Detect which cell encompasses the target text, then output its [X, Y] center coordinate. 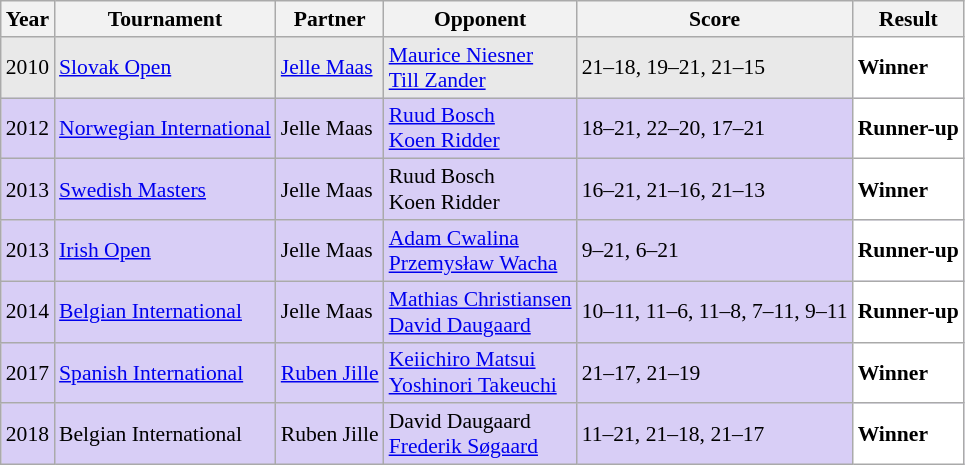
Irish Open [165, 250]
Keiichiro Matsui Yoshinori Takeuchi [480, 372]
Adam Cwalina Przemysław Wacha [480, 250]
Mathias Christiansen David Daugaard [480, 312]
2012 [28, 128]
2017 [28, 372]
11–21, 21–18, 21–17 [715, 434]
21–17, 21–19 [715, 372]
18–21, 22–20, 17–21 [715, 128]
Year [28, 19]
2010 [28, 68]
2014 [28, 312]
10–11, 11–6, 11–8, 7–11, 9–11 [715, 312]
2018 [28, 434]
Norwegian International [165, 128]
Tournament [165, 19]
Swedish Masters [165, 190]
David Daugaard Frederik Søgaard [480, 434]
Spanish International [165, 372]
Result [908, 19]
9–21, 6–21 [715, 250]
Opponent [480, 19]
Score [715, 19]
Partner [330, 19]
Slovak Open [165, 68]
Maurice Niesner Till Zander [480, 68]
21–18, 19–21, 21–15 [715, 68]
16–21, 21–16, 21–13 [715, 190]
